Capture the cell that displays the provided text and extract its [X, Y] central coordinate. 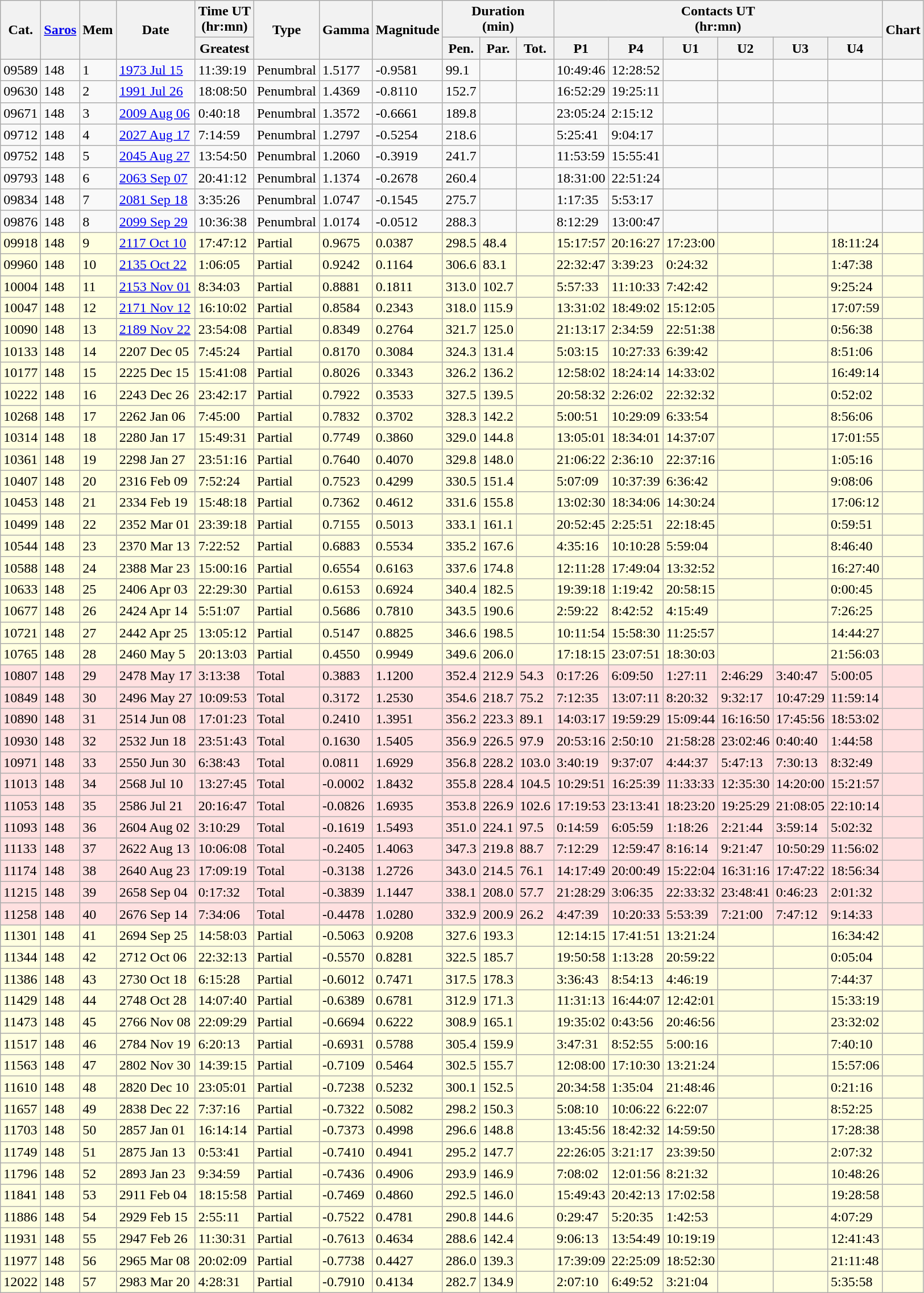
0.8584 [346, 308]
1.2060 [346, 156]
-0.9581 [407, 70]
27 [98, 633]
Gamma [346, 30]
20:42:13 [636, 1195]
18:56:34 [855, 871]
26 [98, 611]
2153 Nov 01 [156, 286]
0.6781 [407, 1001]
10677 [20, 611]
10:20:33 [636, 914]
125.0 [498, 330]
15:41:08 [224, 373]
0.9208 [407, 935]
13:02:30 [581, 503]
9:25:24 [855, 286]
Greatest [224, 48]
0.4134 [407, 1282]
8:20:32 [690, 698]
2:07:32 [855, 1152]
-0.7436 [346, 1174]
2406 Apr 03 [156, 589]
13:54:50 [224, 156]
1.4369 [346, 92]
2442 Apr 25 [156, 633]
4:44:37 [690, 762]
155.7 [498, 1066]
1.8432 [407, 784]
23:39:50 [690, 1152]
14:44:27 [855, 633]
56 [98, 1260]
-0.1545 [407, 200]
09671 [20, 113]
1.0747 [346, 200]
171.3 [498, 1001]
7:08:02 [581, 1174]
-0.7373 [346, 1130]
-0.7322 [346, 1109]
-0.3919 [407, 156]
14:33:02 [690, 373]
2:36:10 [636, 459]
2189 Nov 22 [156, 330]
21:11:48 [855, 1260]
13:27:45 [224, 784]
-0.8110 [407, 92]
U1 [690, 48]
5:35:58 [855, 1282]
55 [98, 1238]
0.7471 [407, 979]
293.9 [461, 1174]
20:13:03 [224, 654]
167.6 [498, 546]
44 [98, 1001]
1.1374 [346, 178]
-0.4478 [346, 914]
198.5 [498, 633]
0:24:32 [690, 264]
14:03:17 [581, 719]
308.9 [461, 1022]
6:22:07 [690, 1109]
0.7155 [346, 524]
22:32:32 [690, 395]
2370 Mar 13 [156, 546]
260.4 [461, 178]
139.3 [498, 1260]
0.4860 [407, 1195]
7:47:12 [800, 914]
0.3172 [346, 698]
-0.7613 [346, 1238]
3:21:04 [690, 1282]
22:29:30 [224, 589]
1:06:05 [224, 264]
1.1447 [407, 892]
18:31:00 [581, 178]
335.2 [461, 546]
16 [98, 395]
1.3572 [346, 113]
200.9 [498, 914]
16:31:16 [745, 871]
09712 [20, 135]
2171 Nov 12 [156, 308]
9:37:07 [636, 762]
8:42:52 [636, 611]
2 [98, 92]
1:13:28 [636, 957]
338.1 [461, 892]
11429 [20, 1001]
10222 [20, 395]
2:55:11 [224, 1217]
11563 [20, 1066]
2694 Sep 25 [156, 935]
11174 [20, 871]
14 [98, 351]
12022 [20, 1282]
-0.1619 [346, 827]
17:47:12 [224, 243]
2:46:29 [745, 676]
23:13:41 [636, 806]
0.5232 [407, 1087]
09876 [20, 221]
23:39:18 [224, 524]
16:52:29 [581, 92]
5:00:05 [855, 676]
0.3860 [407, 438]
42 [98, 957]
11053 [20, 806]
10407 [20, 481]
1.2726 [407, 871]
206.0 [498, 654]
10:48:26 [855, 1174]
20:16:27 [636, 243]
5:20:35 [636, 1217]
0:43:56 [636, 1022]
330.5 [461, 481]
282.7 [461, 1282]
19:25:29 [745, 806]
97.9 [534, 741]
0.3702 [407, 416]
305.4 [461, 1044]
21 [98, 503]
-0.7410 [346, 1152]
18:34:06 [636, 503]
1.5405 [407, 741]
2766 Nov 08 [156, 1022]
-0.7910 [346, 1282]
26.2 [534, 914]
13:31:02 [581, 308]
16:10:02 [224, 308]
0.4941 [407, 1152]
22:10:14 [855, 806]
0.1164 [407, 264]
2947 Feb 26 [156, 1238]
13:45:56 [581, 1130]
10588 [20, 567]
11517 [20, 1044]
18:53:02 [855, 719]
0:52:02 [855, 395]
15:49:31 [224, 438]
3 [98, 113]
14:59:50 [690, 1130]
2:15:12 [636, 113]
102.6 [534, 806]
2424 Apr 14 [156, 611]
302.5 [461, 1066]
5:00:51 [581, 416]
6:20:13 [224, 1044]
14:30:24 [690, 503]
17:18:15 [581, 654]
22:26:05 [581, 1152]
7:45:00 [224, 416]
3:36:43 [581, 979]
11703 [20, 1130]
21:28:29 [581, 892]
16:27:40 [855, 567]
83.1 [498, 264]
2911 Feb 04 [156, 1195]
4:07:29 [855, 1217]
-0.7238 [346, 1087]
4:28:31 [224, 1282]
11610 [20, 1087]
46 [98, 1044]
218.7 [498, 698]
2929 Feb 15 [156, 1217]
2514 Jun 08 [156, 719]
150.3 [498, 1109]
29 [98, 676]
300.1 [461, 1087]
9:34:59 [224, 1174]
12:08:00 [581, 1066]
148.8 [498, 1130]
9 [98, 243]
13:05:01 [581, 438]
2:25:51 [636, 524]
18 [98, 438]
219.8 [498, 849]
12:28:52 [636, 70]
17:45:56 [800, 719]
3:59:14 [800, 827]
21:48:46 [690, 1087]
-0.7738 [346, 1260]
2280 Jan 17 [156, 438]
15:12:05 [690, 308]
0.0811 [346, 762]
18:49:02 [636, 308]
226.5 [498, 741]
10314 [20, 438]
2207 Dec 05 [156, 351]
16:25:39 [636, 784]
3:47:31 [581, 1044]
U4 [855, 48]
22 [98, 524]
6:49:52 [636, 1282]
Contacts UT(hr:mn) [718, 19]
0:40:18 [224, 113]
2460 May 5 [156, 654]
11133 [20, 849]
2875 Jan 13 [156, 1152]
20 [98, 481]
0.4070 [407, 459]
24 [98, 567]
10004 [20, 286]
17:47:22 [800, 871]
349.6 [461, 654]
2784 Nov 19 [156, 1044]
3:35:26 [224, 200]
0.5788 [407, 1044]
288.3 [461, 221]
22:09:29 [224, 1022]
7:30:13 [800, 762]
3:21:17 [636, 1152]
-0.0512 [407, 221]
23:02:46 [745, 741]
11013 [20, 784]
0.2764 [407, 330]
20:41:12 [224, 178]
223.3 [498, 719]
8:54:13 [636, 979]
10:36:38 [224, 221]
0.7640 [346, 459]
20:59:22 [690, 957]
8:21:32 [690, 1174]
12:01:56 [636, 1174]
11796 [20, 1174]
12:41:43 [855, 1238]
23:42:17 [224, 395]
0.6883 [346, 546]
1.1200 [407, 676]
U2 [745, 48]
11886 [20, 1217]
1.6935 [407, 806]
15:00:16 [224, 567]
14:37:07 [690, 438]
16:16:50 [745, 719]
11258 [20, 914]
0:00:45 [855, 589]
16:44:07 [636, 1001]
10:47:29 [800, 698]
48 [98, 1087]
23:32:02 [855, 1022]
Par. [498, 48]
11215 [20, 892]
51 [98, 1152]
0.4781 [407, 1217]
155.8 [498, 503]
0.7810 [407, 611]
329.8 [461, 459]
218.6 [461, 135]
10849 [20, 698]
31 [98, 719]
0:29:47 [581, 1217]
2496 May 27 [156, 698]
10930 [20, 741]
275.7 [461, 200]
347.3 [461, 849]
0.6153 [346, 589]
17:49:04 [636, 567]
329.0 [461, 438]
11657 [20, 1109]
10:29:51 [581, 784]
11:53:59 [581, 156]
318.0 [461, 308]
189.8 [461, 113]
1:05:16 [855, 459]
33 [98, 762]
6 [98, 178]
10971 [20, 762]
10:27:33 [636, 351]
57 [98, 1282]
1.5493 [407, 827]
10499 [20, 524]
14:07:40 [224, 1001]
1.4063 [407, 849]
10:29:09 [636, 416]
10544 [20, 546]
20:02:09 [224, 1260]
7:37:16 [224, 1109]
09834 [20, 200]
0.5147 [346, 633]
327.6 [461, 935]
1.0280 [407, 914]
0.6554 [346, 567]
298.5 [461, 243]
12:14:15 [581, 935]
17:02:58 [690, 1195]
185.7 [498, 957]
355.8 [461, 784]
0.7523 [346, 481]
22:33:32 [690, 892]
241.7 [461, 156]
0.4299 [407, 481]
0.4634 [407, 1238]
P4 [636, 48]
35 [98, 806]
18:11:24 [855, 243]
17 [98, 416]
2586 Jul 21 [156, 806]
11093 [20, 827]
19:50:58 [581, 957]
11386 [20, 979]
321.7 [461, 330]
1 [98, 70]
152.7 [461, 92]
37 [98, 849]
326.2 [461, 373]
53 [98, 1195]
11 [98, 286]
17:41:51 [636, 935]
8:51:06 [855, 351]
09918 [20, 243]
352.4 [461, 676]
17:09:19 [224, 871]
22:51:24 [636, 178]
12:35:30 [745, 784]
21:06:22 [581, 459]
23:05:01 [224, 1087]
10 [98, 264]
1:35:04 [636, 1087]
-0.2405 [346, 849]
8:56:06 [855, 416]
10:19:19 [690, 1238]
2027 Aug 17 [156, 135]
2009 Aug 06 [156, 113]
228.4 [498, 784]
298.2 [461, 1109]
7 [98, 200]
5:25:41 [581, 135]
8:52:55 [636, 1044]
0:21:16 [855, 1087]
Type [287, 30]
1:17:35 [581, 200]
Tot. [534, 48]
-0.7522 [346, 1217]
0:40:40 [800, 741]
7:21:00 [745, 914]
2676 Sep 14 [156, 914]
0.7749 [346, 438]
146.9 [498, 1174]
22:32:47 [581, 264]
-0.5063 [346, 935]
17:10:30 [636, 1066]
332.9 [461, 914]
18:42:32 [636, 1130]
11:30:31 [224, 1238]
2:21:44 [745, 827]
2748 Oct 28 [156, 1001]
146.0 [498, 1195]
147.7 [498, 1152]
2352 Mar 01 [156, 524]
10177 [20, 373]
23:51:43 [224, 741]
0.3343 [407, 373]
11301 [20, 935]
0.5082 [407, 1109]
32 [98, 741]
12:11:28 [581, 567]
-0.3839 [346, 892]
48.4 [498, 243]
13:07:11 [636, 698]
1.0174 [346, 221]
6:05:59 [636, 827]
313.0 [461, 286]
333.1 [461, 524]
134.9 [498, 1282]
Magnitude [407, 30]
2820 Dec 10 [156, 1087]
54.3 [534, 676]
39 [98, 892]
0.5686 [346, 611]
76.1 [534, 871]
165.1 [498, 1022]
23:51:16 [224, 459]
193.3 [498, 935]
50 [98, 1130]
2568 Jul 10 [156, 784]
10721 [20, 633]
0:59:51 [855, 524]
-0.6389 [346, 1001]
20:58:15 [690, 589]
10:11:54 [581, 633]
11:31:13 [581, 1001]
5:53:39 [690, 914]
340.4 [461, 589]
6:15:28 [224, 979]
10361 [20, 459]
2262 Jan 06 [156, 416]
0:05:04 [855, 957]
13:00:47 [636, 221]
1.6929 [407, 762]
2604 Aug 02 [156, 827]
16:14:14 [224, 1130]
7:40:10 [855, 1044]
23:07:51 [636, 654]
7:22:52 [224, 546]
1.3951 [407, 719]
5:47:13 [745, 762]
3:10:29 [224, 827]
09589 [20, 70]
5 [98, 156]
15:22:04 [690, 871]
9:06:13 [581, 1238]
2622 Aug 13 [156, 849]
0.7362 [346, 503]
2243 Dec 26 [156, 395]
0.5534 [407, 546]
09752 [20, 156]
3:06:35 [636, 892]
11841 [20, 1195]
2:01:32 [855, 892]
15:57:06 [855, 1066]
28 [98, 654]
9:08:06 [855, 481]
30 [98, 698]
2081 Sep 18 [156, 200]
0.4998 [407, 1130]
0.9675 [346, 243]
2550 Jun 30 [156, 762]
7:12:29 [581, 849]
214.5 [498, 871]
40 [98, 914]
0.4612 [407, 503]
6:36:42 [690, 481]
4:47:39 [581, 914]
174.8 [498, 567]
Time UT(hr:mn) [224, 19]
21:08:05 [800, 806]
0.8170 [346, 351]
Saros [60, 30]
2117 Oct 10 [156, 243]
Duration(min) [498, 19]
7:44:37 [855, 979]
286.0 [461, 1260]
20:00:49 [636, 871]
0.6163 [407, 567]
2640 Aug 23 [156, 871]
1:18:26 [690, 827]
2:34:59 [636, 330]
19 [98, 459]
19:59:29 [636, 719]
0.8349 [346, 330]
2802 Nov 30 [156, 1066]
18:23:20 [690, 806]
0:56:38 [855, 330]
290.8 [461, 1217]
Cat. [20, 30]
11:10:33 [636, 286]
0.2410 [346, 719]
6:38:43 [224, 762]
1:27:11 [690, 676]
312.9 [461, 1001]
7:26:25 [855, 611]
11:25:57 [690, 633]
2225 Dec 15 [156, 373]
0.8026 [346, 373]
8 [98, 221]
148.0 [498, 459]
11749 [20, 1152]
12 [98, 308]
10090 [20, 330]
U3 [800, 48]
12:42:01 [690, 1001]
0.8825 [407, 633]
208.0 [498, 892]
-0.6012 [346, 979]
8:12:29 [581, 221]
12:59:47 [636, 849]
13:32:52 [690, 567]
2857 Jan 01 [156, 1130]
0.1811 [407, 286]
15:49:43 [581, 1195]
23 [98, 546]
343.5 [461, 611]
11473 [20, 1022]
0.4427 [407, 1260]
5:08:10 [581, 1109]
1:19:42 [636, 589]
3:39:23 [636, 264]
20:53:16 [581, 741]
0.4906 [407, 1174]
-0.7109 [346, 1066]
0.4550 [346, 654]
0.9242 [346, 264]
13:54:49 [636, 1238]
7:45:24 [224, 351]
97.5 [534, 827]
4:46:19 [690, 979]
139.5 [498, 395]
3:40:19 [581, 762]
2532 Jun 18 [156, 741]
21:13:17 [581, 330]
10047 [20, 308]
54 [98, 1217]
-0.6661 [407, 113]
18:24:14 [636, 373]
351.0 [461, 827]
1.5177 [346, 70]
0.7922 [346, 395]
20:52:45 [581, 524]
14:58:03 [224, 935]
144.8 [498, 438]
306.6 [461, 264]
-0.7469 [346, 1195]
346.6 [461, 633]
228.2 [498, 762]
22:37:16 [690, 459]
11931 [20, 1238]
6:33:54 [690, 416]
22:51:38 [690, 330]
0.3883 [346, 676]
8:34:03 [224, 286]
2045 Aug 27 [156, 156]
6:09:50 [636, 676]
324.3 [461, 351]
2:59:22 [581, 611]
2135 Oct 22 [156, 264]
09793 [20, 178]
131.4 [498, 351]
0.6222 [407, 1022]
2:26:02 [636, 395]
2983 Mar 20 [156, 1282]
-0.5254 [407, 135]
2838 Dec 22 [156, 1109]
-0.0826 [346, 806]
2478 May 17 [156, 676]
11:39:19 [224, 70]
23:05:24 [581, 113]
15:33:19 [855, 1001]
2658 Sep 04 [156, 892]
0.5464 [407, 1066]
09960 [20, 264]
11977 [20, 1260]
10:49:46 [581, 70]
7:52:24 [224, 481]
190.6 [498, 611]
11344 [20, 957]
8:32:49 [855, 762]
11:33:33 [690, 784]
142.4 [498, 1238]
224.1 [498, 827]
2:07:10 [581, 1282]
9:32:17 [745, 698]
288.6 [461, 1238]
7:12:35 [581, 698]
5:00:16 [690, 1044]
144.6 [498, 1217]
17:01:55 [855, 438]
18:34:01 [636, 438]
104.5 [534, 784]
-0.2678 [407, 178]
161.1 [498, 524]
2334 Feb 19 [156, 503]
317.5 [461, 979]
354.6 [461, 698]
14:20:00 [800, 784]
0.3533 [407, 395]
18:52:30 [690, 1260]
0.2343 [407, 308]
22:32:13 [224, 957]
343.0 [461, 871]
36 [98, 827]
10268 [20, 416]
0:46:23 [800, 892]
13:05:12 [224, 633]
52 [98, 1174]
11:59:14 [855, 698]
0.7832 [346, 416]
43 [98, 979]
10765 [20, 654]
9:14:33 [855, 914]
0:17:32 [224, 892]
-0.3138 [346, 871]
10633 [20, 589]
292.5 [461, 1195]
Mem [98, 30]
7:42:42 [690, 286]
14:17:49 [581, 871]
15:48:18 [224, 503]
14:39:15 [224, 1066]
142.2 [498, 416]
20:16:47 [224, 806]
1:47:38 [855, 264]
0:17:26 [581, 676]
103.0 [534, 762]
23:48:41 [745, 892]
20:46:56 [690, 1022]
178.3 [498, 979]
12:58:02 [581, 373]
20:34:58 [581, 1087]
16:49:14 [855, 373]
10:50:29 [800, 849]
2099 Sep 29 [156, 221]
1973 Jul 15 [156, 70]
09630 [20, 92]
15 [98, 373]
13 [98, 330]
2298 Jan 27 [156, 459]
10453 [20, 503]
3:13:38 [224, 676]
15:09:44 [690, 719]
17:28:38 [855, 1130]
17:19:53 [581, 806]
-0.5570 [346, 957]
19:28:58 [855, 1195]
10:06:08 [224, 849]
15:58:30 [636, 633]
P1 [581, 48]
47 [98, 1066]
327.5 [461, 395]
18:08:50 [224, 92]
22:25:09 [636, 1260]
136.2 [498, 373]
41 [98, 935]
10890 [20, 719]
0.0387 [407, 243]
226.9 [498, 806]
0.9949 [407, 654]
49 [98, 1109]
19:35:02 [581, 1022]
10807 [20, 676]
159.9 [498, 1044]
5:03:15 [581, 351]
1.2530 [407, 698]
5:53:17 [636, 200]
8:46:40 [855, 546]
356.9 [461, 741]
1.2797 [346, 135]
-0.6694 [346, 1022]
353.8 [461, 806]
212.9 [498, 676]
5:57:33 [581, 286]
10:09:53 [224, 698]
Date [156, 30]
5:02:32 [855, 827]
295.2 [461, 1152]
15:17:57 [581, 243]
17:01:23 [224, 719]
296.6 [461, 1130]
0.3084 [407, 351]
Chart [903, 30]
115.9 [498, 308]
22:18:45 [690, 524]
99.1 [461, 70]
20:58:32 [581, 395]
322.5 [461, 957]
2:50:10 [636, 741]
0:53:41 [224, 1152]
7:34:06 [224, 914]
23:54:08 [224, 330]
18:30:03 [690, 654]
5:07:09 [581, 481]
151.4 [498, 481]
5:59:04 [690, 546]
8:52:25 [855, 1109]
57.7 [534, 892]
102.7 [498, 286]
16:34:42 [855, 935]
6:39:42 [690, 351]
356.8 [461, 762]
89.1 [534, 719]
2965 Mar 08 [156, 1260]
1991 Jul 26 [156, 92]
-0.6931 [346, 1044]
10:10:28 [636, 546]
17:39:09 [581, 1260]
9:04:17 [636, 135]
10:06:22 [636, 1109]
15:21:57 [855, 784]
34 [98, 784]
182.5 [498, 589]
-0.0002 [346, 784]
19:25:11 [636, 92]
328.3 [461, 416]
0.6924 [407, 589]
2316 Feb 09 [156, 481]
Pen. [461, 48]
2388 Mar 23 [156, 567]
9:21:47 [745, 849]
1:42:53 [690, 1217]
8:16:14 [690, 849]
2712 Oct 06 [156, 957]
2730 Oct 18 [156, 979]
4:15:49 [690, 611]
1:44:58 [855, 741]
10:37:39 [636, 481]
11:56:02 [855, 849]
356.2 [461, 719]
2893 Jan 23 [156, 1174]
45 [98, 1022]
331.6 [461, 503]
17:23:00 [690, 243]
0.5013 [407, 524]
88.7 [534, 849]
10133 [20, 351]
21:56:03 [855, 654]
38 [98, 871]
0:14:59 [581, 827]
152.5 [498, 1087]
4 [98, 135]
17:07:59 [855, 308]
5:51:07 [224, 611]
0.8881 [346, 286]
75.2 [534, 698]
15:55:41 [636, 156]
25 [98, 589]
0.8281 [407, 957]
17:06:12 [855, 503]
4:35:16 [581, 546]
19:39:18 [581, 589]
0.1630 [346, 741]
2063 Sep 07 [156, 178]
18:15:58 [224, 1195]
337.6 [461, 567]
3:40:47 [800, 676]
7:14:59 [224, 135]
21:58:28 [690, 741]
